For the text-containing cell, return its midpoint in (X, Y) coordinate format. 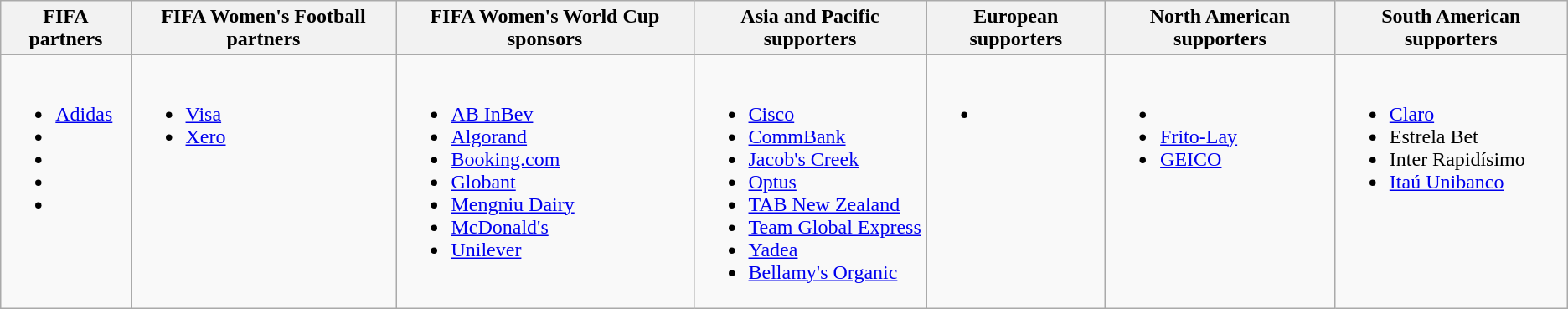
CiscoCommBankJacob's CreekOptusTAB New ZealandTeam Global ExpressYadeaBellamy's Organic (810, 182)
ClaroEstrela BetInter RapidísimoItaú Unibanco (1451, 182)
Frito-LayGEICO (1220, 182)
Asia and Pacific supporters (810, 28)
South American supporters (1451, 28)
FIFA partners (65, 28)
Adidas (65, 182)
FIFA Women's Football partners (263, 28)
AB InBevAlgorandBooking.comGlobantMengniu DairyMcDonald'sUnilever (544, 182)
European supporters (1016, 28)
VisaXero (263, 182)
North American supporters (1220, 28)
FIFA Women's World Cup sponsors (544, 28)
